Determine the (x, y) coordinate at the center of the cell enclosing the given text.  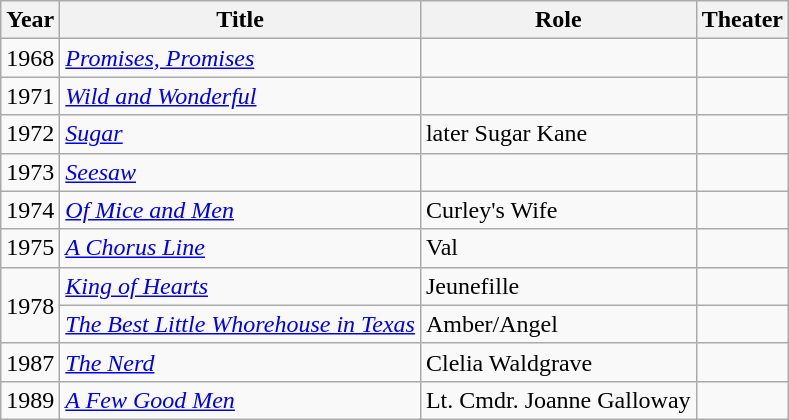
Theater (742, 20)
1989 (30, 400)
later Sugar Kane (558, 134)
Seesaw (240, 172)
Val (558, 248)
A Few Good Men (240, 400)
1978 (30, 305)
1987 (30, 362)
1973 (30, 172)
1972 (30, 134)
Promises, Promises (240, 58)
1971 (30, 96)
Lt. Cmdr. Joanne Galloway (558, 400)
Year (30, 20)
1974 (30, 210)
Jeunefille (558, 286)
Clelia Waldgrave (558, 362)
Wild and Wonderful (240, 96)
Role (558, 20)
Curley's Wife (558, 210)
The Best Little Whorehouse in Texas (240, 324)
The Nerd (240, 362)
Title (240, 20)
Sugar (240, 134)
A Chorus Line (240, 248)
King of Hearts (240, 286)
Of Mice and Men (240, 210)
1968 (30, 58)
Amber/Angel (558, 324)
1975 (30, 248)
